Capture the cell that displays the provided text and extract its (X, Y) central coordinate. 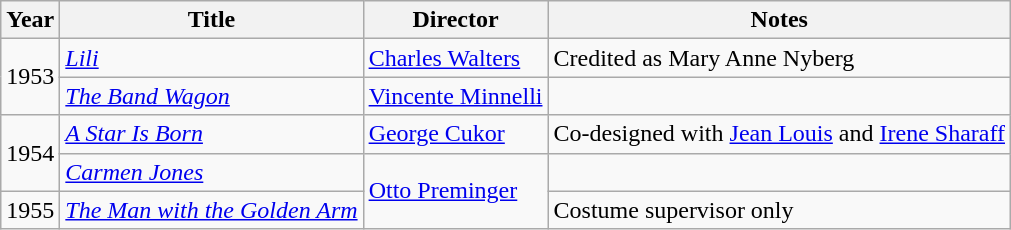
Otto Preminger (456, 191)
Carmen Jones (212, 172)
The Man with the Golden Arm (212, 210)
Co-designed with Jean Louis and Irene Sharaff (780, 134)
Year (30, 20)
Vincente Minnelli (456, 96)
A Star Is Born (212, 134)
1954 (30, 153)
Costume supervisor only (780, 210)
Notes (780, 20)
Lili (212, 58)
The Band Wagon (212, 96)
George Cukor (456, 134)
Charles Walters (456, 58)
1955 (30, 210)
Director (456, 20)
Credited as Mary Anne Nyberg (780, 58)
Title (212, 20)
1953 (30, 77)
